Scan for the cell matching the given text and deliver its (x, y) coordinate at center. 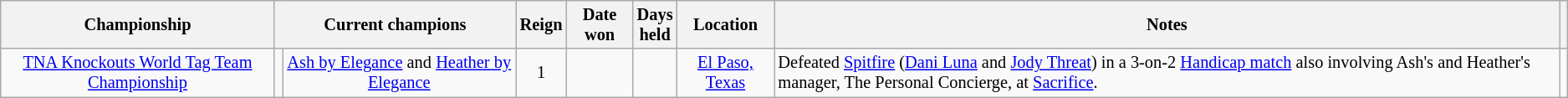
Date won (599, 24)
Ash by Elegance and Heather by Elegance (400, 73)
Championship (137, 24)
1 (542, 73)
Notes (1167, 24)
El Paso, Texas (725, 73)
Reign (542, 24)
Current champions (395, 24)
Daysheld (656, 24)
TNA Knockouts World Tag Team Championship (137, 73)
Location (725, 24)
